From the cell containing the given text, extract its center point as (X, Y) coordinate. 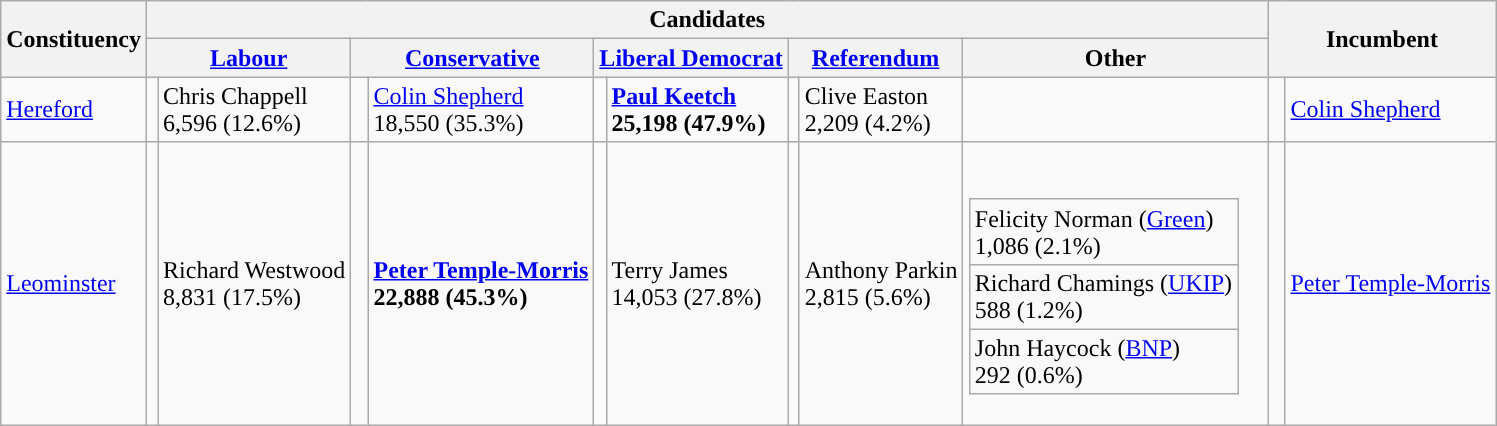
John Haycock (BNP)292 (0.6%) (1103, 362)
Incumbent (1382, 39)
Labour (248, 58)
Hereford (74, 110)
Anthony Parkin2,815 (5.6%) (881, 284)
Candidates (706, 20)
Conservative (472, 58)
Liberal Democrat (691, 58)
Other (1116, 58)
Peter Temple-Morris (1390, 284)
Colin Shepherd18,550 (35.3%) (481, 110)
Chris Chappell6,596 (12.6%) (254, 110)
Richard Westwood8,831 (17.5%) (254, 284)
Referendum (876, 58)
Colin Shepherd (1390, 110)
Leominster (74, 284)
Richard Chamings (UKIP)588 (1.2%) (1103, 296)
Terry James14,053 (27.8%) (697, 284)
Felicity Norman (Green)1,086 (2.1%) Richard Chamings (UKIP)588 (1.2%) John Haycock (BNP)292 (0.6%) (1116, 284)
Felicity Norman (Green)1,086 (2.1%) (1103, 232)
Constituency (74, 39)
Clive Easton2,209 (4.2%) (881, 110)
Peter Temple-Morris22,888 (45.3%) (481, 284)
Paul Keetch25,198 (47.9%) (697, 110)
